Determine the [X, Y] coordinate at the center of the cell enclosing the given text.  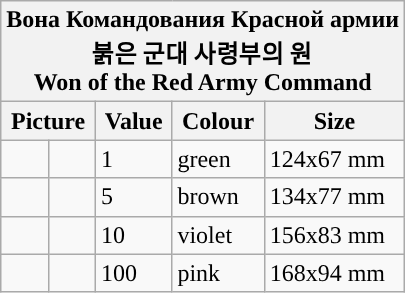
124х67 mm [334, 159]
pink [218, 273]
Вона Командования Красной армии붉은 군대 사령부의 원Won of the Red Army Command [203, 52]
10 [133, 235]
5 [133, 197]
Picture [48, 121]
134х77 mm [334, 197]
100 [133, 273]
Colour [218, 121]
Value [133, 121]
violet [218, 235]
1 [133, 159]
Size [334, 121]
green [218, 159]
156х83 mm [334, 235]
brown [218, 197]
168х94 mm [334, 273]
